Search for the cell housing the specified text and yield its [X, Y] center coordinate. 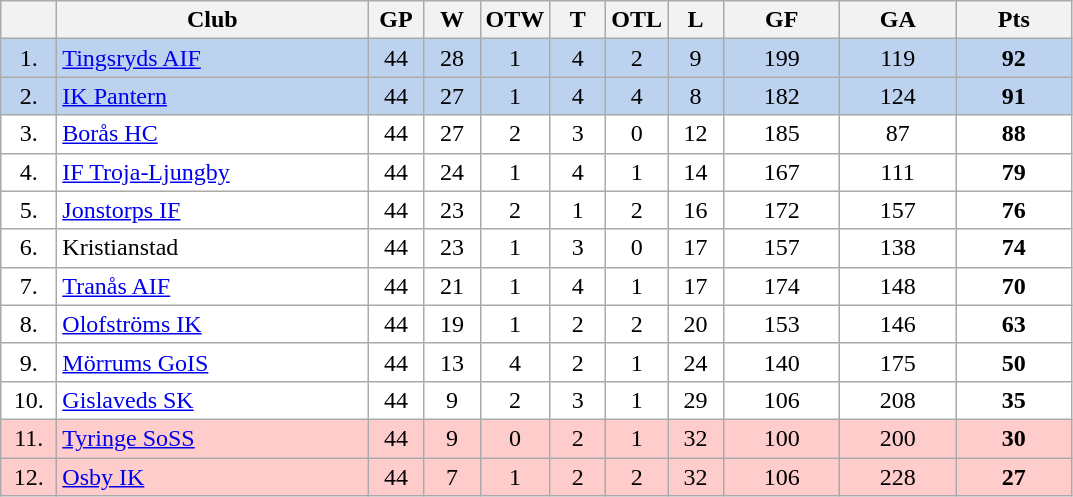
Gislaveds SK [212, 400]
76 [1014, 210]
79 [1014, 172]
Osby IK [212, 477]
100 [782, 438]
13 [452, 362]
185 [782, 134]
172 [782, 210]
70 [1014, 286]
IF Troja-Ljungby [212, 172]
200 [898, 438]
208 [898, 400]
8. [29, 324]
167 [782, 172]
28 [452, 58]
Tyringe SoSS [212, 438]
87 [898, 134]
L [696, 20]
4. [29, 172]
GP [396, 20]
Pts [1014, 20]
92 [1014, 58]
138 [898, 248]
146 [898, 324]
7 [452, 477]
12 [696, 134]
111 [898, 172]
35 [1014, 400]
OTL [637, 20]
19 [452, 324]
Olofströms IK [212, 324]
21 [452, 286]
5. [29, 210]
Club [212, 20]
63 [1014, 324]
9. [29, 362]
W [452, 20]
88 [1014, 134]
175 [898, 362]
OTW [515, 20]
8 [696, 96]
10. [29, 400]
148 [898, 286]
12. [29, 477]
30 [1014, 438]
Jonstorps IF [212, 210]
IK Pantern [212, 96]
14 [696, 172]
153 [782, 324]
Tranås AIF [212, 286]
11. [29, 438]
124 [898, 96]
182 [782, 96]
16 [696, 210]
50 [1014, 362]
Mörrums GoIS [212, 362]
GF [782, 20]
29 [696, 400]
3. [29, 134]
Tingsryds AIF [212, 58]
1. [29, 58]
140 [782, 362]
T [578, 20]
GA [898, 20]
199 [782, 58]
174 [782, 286]
119 [898, 58]
74 [1014, 248]
7. [29, 286]
6. [29, 248]
2. [29, 96]
20 [696, 324]
228 [898, 477]
Kristianstad [212, 248]
Borås HC [212, 134]
91 [1014, 96]
